Pinpoint the cell where the given text exists, returning its (X, Y) midpoint coordinate. 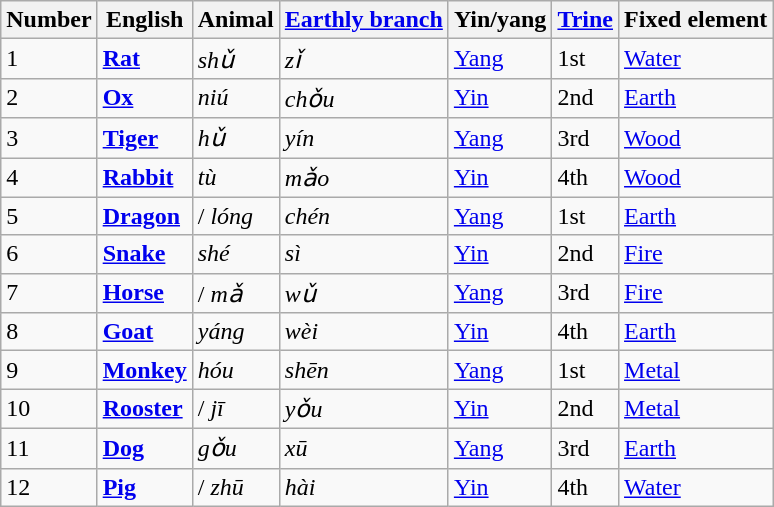
Trine (586, 20)
Dragon (144, 216)
Snake (144, 254)
/ jī (236, 409)
Earthly branch (364, 20)
6 (49, 254)
1 (49, 59)
wǔ (364, 293)
mǎo (364, 178)
Tiger (144, 138)
/ mǎ (236, 293)
wèi (364, 332)
hài (364, 487)
yáng (236, 332)
gǒu (236, 448)
zǐ (364, 59)
Pig (144, 487)
12 (49, 487)
/ lóng (236, 216)
2 (49, 98)
9 (49, 370)
chén (364, 216)
7 (49, 293)
8 (49, 332)
shé (236, 254)
Goat (144, 332)
xū (364, 448)
hóu (236, 370)
shǔ (236, 59)
niú (236, 98)
Fixed element (696, 20)
tù (236, 178)
4 (49, 178)
Yin/yang (500, 20)
Ox (144, 98)
/ zhū (236, 487)
sì (364, 254)
English (144, 20)
3 (49, 138)
Rat (144, 59)
10 (49, 409)
Animal (236, 20)
yǒu (364, 409)
Rabbit (144, 178)
hǔ (236, 138)
5 (49, 216)
Horse (144, 293)
Rooster (144, 409)
Monkey (144, 370)
11 (49, 448)
shēn (364, 370)
chǒu (364, 98)
Number (49, 20)
yín (364, 138)
Dog (144, 448)
